Provide the [X, Y] coordinate of the cell's center where the given text is located.  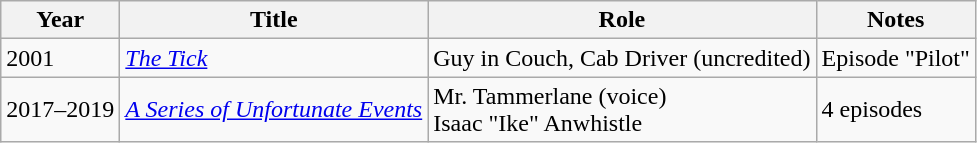
Guy in Couch, Cab Driver (uncredited) [622, 58]
Notes [896, 20]
A Series of Unfortunate Events [274, 110]
Year [60, 20]
The Tick [274, 58]
Role [622, 20]
4 episodes [896, 110]
Episode "Pilot" [896, 58]
2001 [60, 58]
Title [274, 20]
2017–2019 [60, 110]
Mr. Tammerlane (voice)Isaac "Ike" Anwhistle [622, 110]
